Return the (x, y) coordinate for the center point of the cell that contains the specified text.  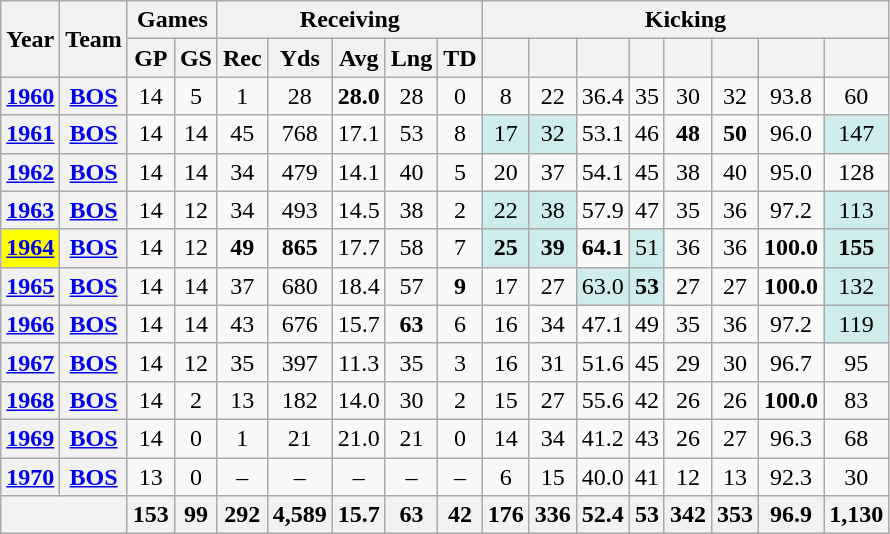
176 (506, 515)
39 (552, 248)
95.0 (792, 172)
Team (94, 39)
1962 (30, 172)
336 (552, 515)
18.4 (358, 286)
68 (856, 438)
14.0 (358, 400)
17.1 (358, 134)
51 (646, 248)
1969 (30, 438)
93.8 (792, 96)
96.3 (792, 438)
25 (506, 248)
182 (300, 400)
55.6 (602, 400)
46 (646, 134)
Receiving (350, 20)
680 (300, 286)
Games (172, 20)
292 (242, 515)
147 (856, 134)
676 (300, 324)
768 (300, 134)
Rec (242, 58)
1961 (30, 134)
48 (688, 134)
20 (506, 172)
1,130 (856, 515)
865 (300, 248)
50 (734, 134)
14.1 (358, 172)
31 (552, 362)
7 (460, 248)
4,589 (300, 515)
342 (688, 515)
57.9 (602, 210)
132 (856, 286)
36.4 (602, 96)
64.1 (602, 248)
47 (646, 210)
1963 (30, 210)
119 (856, 324)
28.0 (358, 96)
52.4 (602, 515)
41 (646, 477)
GP (150, 58)
60 (856, 96)
53.1 (602, 134)
21.0 (358, 438)
1964 (30, 248)
493 (300, 210)
95 (856, 362)
479 (300, 172)
3 (460, 362)
1966 (30, 324)
113 (856, 210)
1965 (30, 286)
Lng (411, 58)
47.1 (602, 324)
63.0 (602, 286)
1968 (30, 400)
Avg (358, 58)
99 (196, 515)
40.0 (602, 477)
397 (300, 362)
92.3 (792, 477)
128 (856, 172)
1960 (30, 96)
54.1 (602, 172)
57 (411, 286)
1967 (30, 362)
96.7 (792, 362)
58 (411, 248)
96.0 (792, 134)
155 (856, 248)
14.5 (358, 210)
51.6 (602, 362)
Kicking (685, 20)
29 (688, 362)
GS (196, 58)
11.3 (358, 362)
83 (856, 400)
153 (150, 515)
353 (734, 515)
17.7 (358, 248)
TD (460, 58)
Year (30, 39)
Yds (300, 58)
96.9 (792, 515)
41.2 (602, 438)
1970 (30, 477)
9 (460, 286)
